Capture the cell that displays the provided text and extract its [x, y] central coordinate. 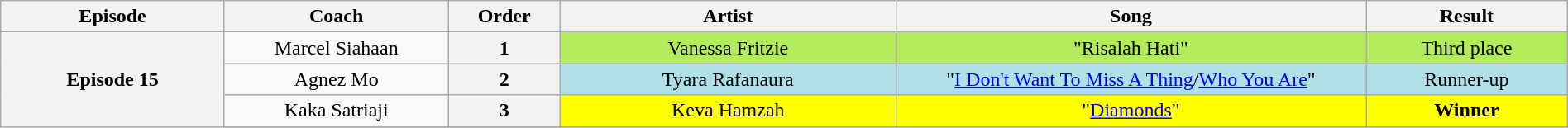
Result [1467, 17]
Coach [336, 17]
3 [504, 111]
Agnez Mo [336, 79]
2 [504, 79]
Marcel Siahaan [336, 48]
Episode [112, 17]
Artist [728, 17]
Order [504, 17]
Third place [1467, 48]
"Risalah Hati" [1131, 48]
"I Don't Want To Miss A Thing/Who You Are" [1131, 79]
Runner-up [1467, 79]
Kaka Satriaji [336, 111]
Episode 15 [112, 79]
"Diamonds" [1131, 111]
Tyara Rafanaura [728, 79]
1 [504, 48]
Song [1131, 17]
Vanessa Fritzie [728, 48]
Keva Hamzah [728, 111]
Winner [1467, 111]
